From the cell containing the given text, extract its center point as (X, Y) coordinate. 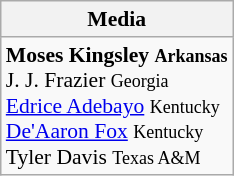
Media (117, 19)
Moses Kingsley ArkansasJ. J. Frazier GeorgiaEdrice Adebayo KentuckyDe'Aaron Fox KentuckyTyler Davis Texas A&M (117, 106)
